Capture the cell that displays the provided text and extract its (x, y) central coordinate. 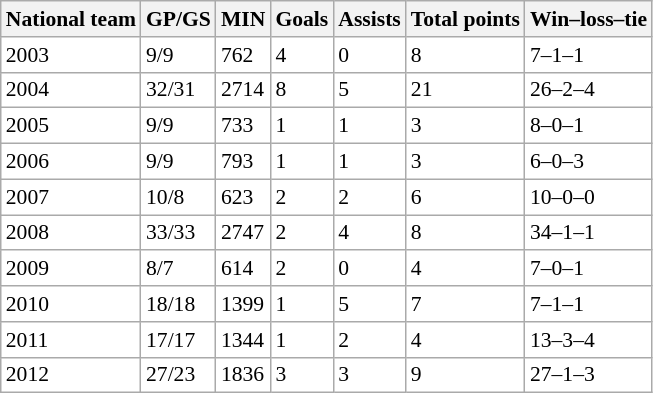
9 (466, 375)
2004 (71, 90)
17/17 (178, 340)
21 (466, 90)
2009 (71, 269)
MIN (243, 19)
614 (243, 269)
793 (243, 162)
2010 (71, 304)
2007 (71, 197)
2747 (243, 233)
Goals (302, 19)
8–0–1 (588, 126)
10/8 (178, 197)
34–1–1 (588, 233)
33/33 (178, 233)
1836 (243, 375)
2008 (71, 233)
2003 (71, 55)
623 (243, 197)
2005 (71, 126)
32/31 (178, 90)
National team (71, 19)
733 (243, 126)
2012 (71, 375)
2011 (71, 340)
13–3–4 (588, 340)
10–0–0 (588, 197)
6 (466, 197)
2006 (71, 162)
Total points (466, 19)
6–0–3 (588, 162)
7 (466, 304)
8/7 (178, 269)
762 (243, 55)
1399 (243, 304)
7–0–1 (588, 269)
18/18 (178, 304)
27/23 (178, 375)
GP/GS (178, 19)
1344 (243, 340)
27–1–3 (588, 375)
Win–loss–tie (588, 19)
26–2–4 (588, 90)
Assists (370, 19)
2714 (243, 90)
